Detect which cell encompasses the target text, then output its (x, y) center coordinate. 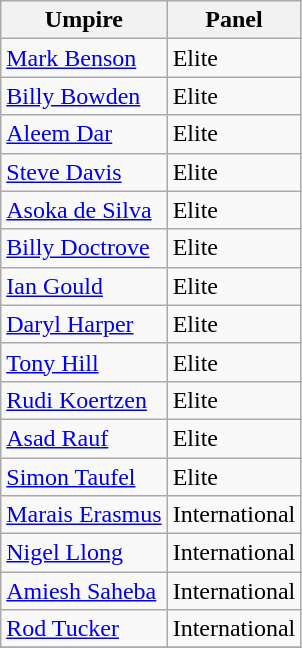
Amiesh Saheba (84, 591)
Asad Rauf (84, 438)
Aleem Dar (84, 134)
Marais Erasmus (84, 515)
Umpire (84, 20)
Tony Hill (84, 362)
Mark Benson (84, 58)
Steve Davis (84, 172)
Daryl Harper (84, 324)
Billy Bowden (84, 96)
Asoka de Silva (84, 210)
Ian Gould (84, 286)
Billy Doctrove (84, 248)
Nigel Llong (84, 553)
Rod Tucker (84, 629)
Rudi Koertzen (84, 400)
Simon Taufel (84, 477)
Panel (234, 20)
